Search for the cell housing the specified text and yield its [x, y] center coordinate. 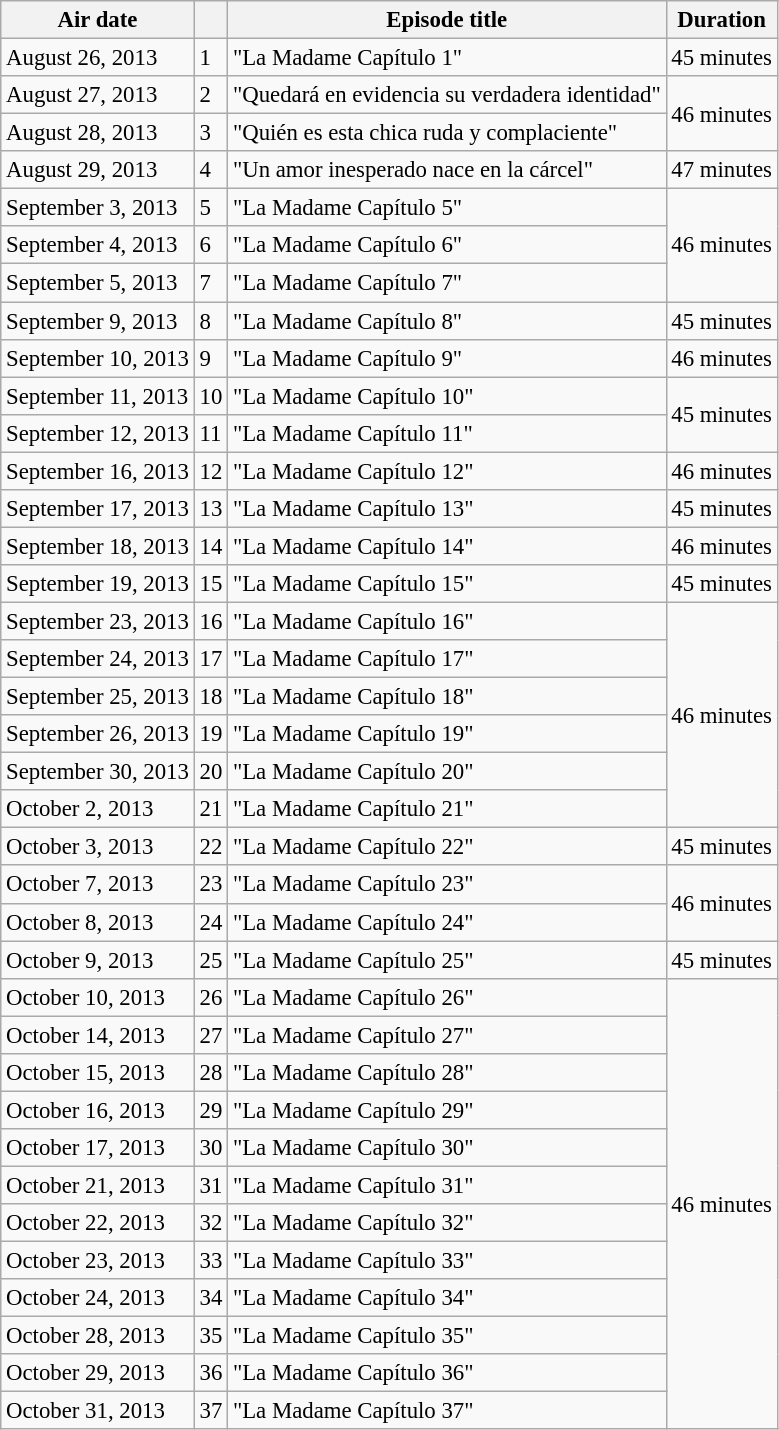
"La Madame Capítulo 12" [447, 471]
1 [210, 58]
"La Madame Capítulo 23" [447, 885]
17 [210, 659]
Duration [722, 20]
"La Madame Capítulo 14" [447, 546]
"La Madame Capítulo 9" [447, 358]
36 [210, 1373]
4 [210, 170]
27 [210, 1035]
5 [210, 208]
October 2, 2013 [98, 809]
"La Madame Capítulo 7" [447, 283]
7 [210, 283]
13 [210, 509]
26 [210, 997]
"La Madame Capítulo 37" [447, 1411]
18 [210, 697]
Episode title [447, 20]
31 [210, 1185]
34 [210, 1298]
October 22, 2013 [98, 1223]
"La Madame Capítulo 26" [447, 997]
September 9, 2013 [98, 321]
October 16, 2013 [98, 1110]
September 18, 2013 [98, 546]
"La Madame Capítulo 21" [447, 809]
32 [210, 1223]
"La Madame Capítulo 31" [447, 1185]
"La Madame Capítulo 11" [447, 433]
"La Madame Capítulo 5" [447, 208]
"Quién es esta chica ruda y complaciente" [447, 133]
September 30, 2013 [98, 772]
"La Madame Capítulo 25" [447, 960]
September 3, 2013 [98, 208]
9 [210, 358]
"La Madame Capítulo 30" [447, 1148]
"La Madame Capítulo 19" [447, 734]
September 26, 2013 [98, 734]
September 12, 2013 [98, 433]
October 29, 2013 [98, 1373]
August 27, 2013 [98, 95]
October 3, 2013 [98, 847]
October 17, 2013 [98, 1148]
October 31, 2013 [98, 1411]
14 [210, 546]
22 [210, 847]
10 [210, 396]
September 23, 2013 [98, 621]
"La Madame Capítulo 36" [447, 1373]
September 5, 2013 [98, 283]
"La Madame Capítulo 24" [447, 922]
August 26, 2013 [98, 58]
"La Madame Capítulo 13" [447, 509]
September 16, 2013 [98, 471]
33 [210, 1261]
"La Madame Capítulo 15" [447, 584]
23 [210, 885]
"La Madame Capítulo 17" [447, 659]
20 [210, 772]
"La Madame Capítulo 1" [447, 58]
September 4, 2013 [98, 245]
29 [210, 1110]
19 [210, 734]
"La Madame Capítulo 32" [447, 1223]
September 10, 2013 [98, 358]
11 [210, 433]
"La Madame Capítulo 34" [447, 1298]
"La Madame Capítulo 27" [447, 1035]
September 11, 2013 [98, 396]
October 23, 2013 [98, 1261]
September 17, 2013 [98, 509]
September 24, 2013 [98, 659]
12 [210, 471]
47 minutes [722, 170]
October 10, 2013 [98, 997]
"La Madame Capítulo 29" [447, 1110]
"La Madame Capítulo 35" [447, 1336]
October 9, 2013 [98, 960]
October 7, 2013 [98, 885]
"La Madame Capítulo 16" [447, 621]
"La Madame Capítulo 8" [447, 321]
16 [210, 621]
2 [210, 95]
September 19, 2013 [98, 584]
August 29, 2013 [98, 170]
25 [210, 960]
"Quedará en evidencia su verdadera identidad" [447, 95]
24 [210, 922]
"La Madame Capítulo 28" [447, 1073]
October 8, 2013 [98, 922]
8 [210, 321]
October 21, 2013 [98, 1185]
6 [210, 245]
"La Madame Capítulo 6" [447, 245]
15 [210, 584]
October 15, 2013 [98, 1073]
35 [210, 1336]
"La Madame Capítulo 10" [447, 396]
August 28, 2013 [98, 133]
September 25, 2013 [98, 697]
October 28, 2013 [98, 1336]
30 [210, 1148]
Air date [98, 20]
3 [210, 133]
"La Madame Capítulo 18" [447, 697]
28 [210, 1073]
"La Madame Capítulo 33" [447, 1261]
October 14, 2013 [98, 1035]
October 24, 2013 [98, 1298]
"Un amor inesperado nace en la cárcel" [447, 170]
21 [210, 809]
"La Madame Capítulo 20" [447, 772]
37 [210, 1411]
"La Madame Capítulo 22" [447, 847]
